From the cell containing the given text, extract its center point as (x, y) coordinate. 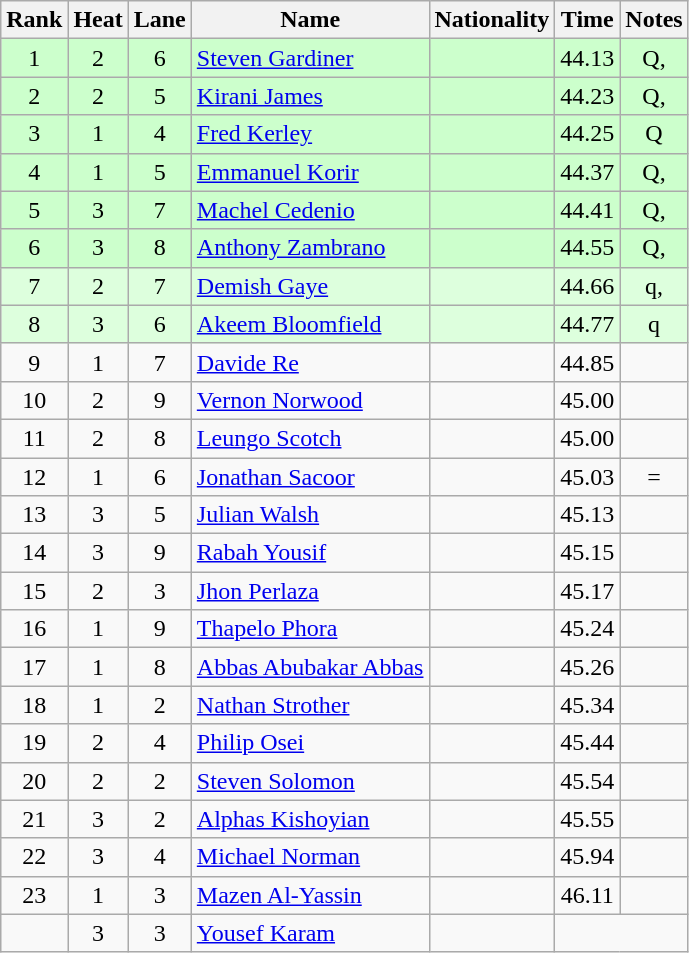
23 (34, 895)
Nationality (492, 20)
44.23 (588, 96)
Michael Norman (310, 857)
Heat (98, 20)
44.41 (588, 210)
Abbas Abubakar Abbas (310, 667)
Steven Gardiner (310, 58)
15 (34, 591)
44.13 (588, 58)
44.55 (588, 248)
45.44 (588, 743)
q, (654, 286)
45.54 (588, 781)
19 (34, 743)
Davide Re (310, 362)
46.11 (588, 895)
Nathan Strother (310, 705)
Notes (654, 20)
44.77 (588, 324)
10 (34, 400)
Vernon Norwood (310, 400)
Anthony Zambrano (310, 248)
q (654, 324)
44.37 (588, 172)
45.03 (588, 477)
Steven Solomon (310, 781)
Julian Walsh (310, 515)
22 (34, 857)
Rabah Yousif (310, 553)
45.15 (588, 553)
Time (588, 20)
12 (34, 477)
21 (34, 819)
44.25 (588, 134)
45.13 (588, 515)
20 (34, 781)
Mazen Al-Yassin (310, 895)
Q (654, 134)
45.24 (588, 629)
Yousef Karam (310, 933)
Leungo Scotch (310, 438)
45.94 (588, 857)
45.55 (588, 819)
14 (34, 553)
16 (34, 629)
Lane (160, 20)
Jhon Perlaza (310, 591)
Thapelo Phora (310, 629)
18 (34, 705)
45.34 (588, 705)
Kirani James (310, 96)
Demish Gaye (310, 286)
Emmanuel Korir (310, 172)
13 (34, 515)
Akeem Bloomfield (310, 324)
45.17 (588, 591)
11 (34, 438)
Fred Kerley (310, 134)
Jonathan Sacoor (310, 477)
Rank (34, 20)
= (654, 477)
Name (310, 20)
Machel Cedenio (310, 210)
44.85 (588, 362)
Philip Osei (310, 743)
17 (34, 667)
Alphas Kishoyian (310, 819)
44.66 (588, 286)
45.26 (588, 667)
